Return [X, Y] of the center of cell containing provided text 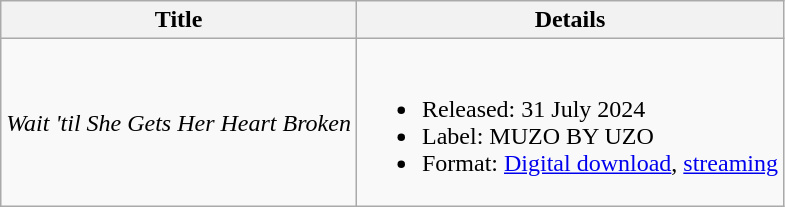
Title [179, 20]
Released: 31 July 2024Label: MUZO BY UZOFormat: Digital download, streaming [570, 122]
Details [570, 20]
Wait 'til She Gets Her Heart Broken [179, 122]
